Capture the cell that displays the provided text and extract its [x, y] central coordinate. 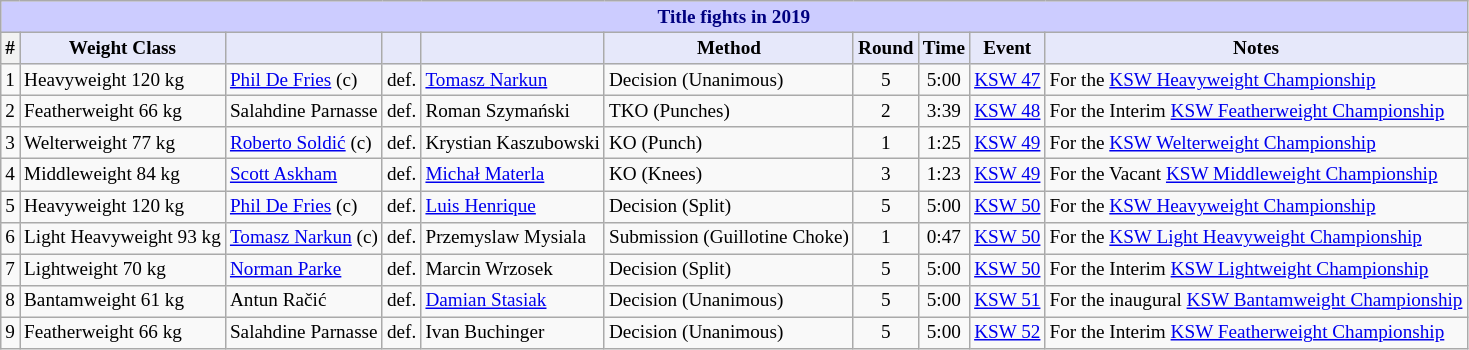
Luis Henrique [512, 206]
1:23 [944, 175]
9 [10, 333]
Michał Materla [512, 175]
Welterweight 77 kg [123, 143]
Antun Račić [304, 301]
Round [886, 48]
Marcin Wrzosek [512, 270]
Roman Szymański [512, 111]
For the Vacant KSW Middleweight Championship [1256, 175]
0:47 [944, 238]
Ivan Buchinger [512, 333]
7 [10, 270]
Scott Askham [304, 175]
6 [10, 238]
KSW 51 [1008, 301]
Tomasz Narkun (c) [304, 238]
Time [944, 48]
KO (Knees) [728, 175]
Roberto Soldić (c) [304, 143]
Bantamweight 61 kg [123, 301]
KSW 47 [1008, 80]
Przemyslaw Mysiala [512, 238]
Krystian Kaszubowski [512, 143]
Notes [1256, 48]
Tomasz Narkun [512, 80]
For the Interim KSW Lightweight Championship [1256, 270]
# [10, 48]
KO (Punch) [728, 143]
Method [728, 48]
Norman Parke [304, 270]
1:25 [944, 143]
8 [10, 301]
For the KSW Welterweight Championship [1256, 143]
Weight Class [123, 48]
Middleweight 84 kg [123, 175]
Submission (Guillotine Choke) [728, 238]
For the inaugural KSW Bantamweight Championship [1256, 301]
3:39 [944, 111]
Event [1008, 48]
For the KSW Light Heavyweight Championship [1256, 238]
4 [10, 175]
Lightweight 70 kg [123, 270]
KSW 48 [1008, 111]
TKO (Punches) [728, 111]
Damian Stasiak [512, 301]
Title fights in 2019 [734, 17]
Light Heavyweight 93 kg [123, 238]
KSW 52 [1008, 333]
